Determine the [X, Y] coordinate at the center of the cell enclosing the given text.  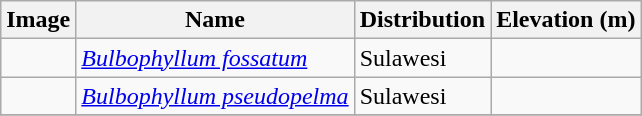
Image [38, 20]
Name [215, 20]
Elevation (m) [566, 20]
Bulbophyllum fossatum [215, 58]
Distribution [422, 20]
Bulbophyllum pseudopelma [215, 96]
